Pinpoint the cell where the given text exists, returning its [X, Y] midpoint coordinate. 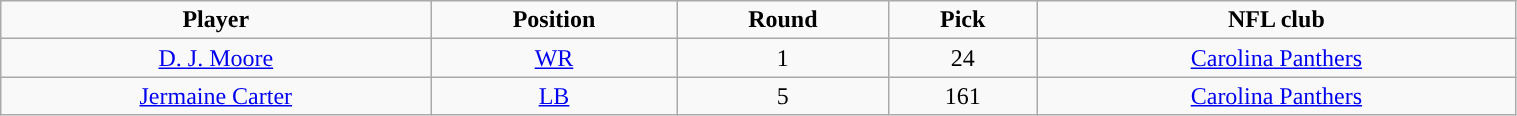
LB [554, 96]
NFL club [1276, 20]
24 [963, 58]
Position [554, 20]
D. J. Moore [216, 58]
5 [782, 96]
161 [963, 96]
Jermaine Carter [216, 96]
Player [216, 20]
Pick [963, 20]
WR [554, 58]
Round [782, 20]
1 [782, 58]
